Pinpoint the cell where the given text exists, returning its (x, y) midpoint coordinate. 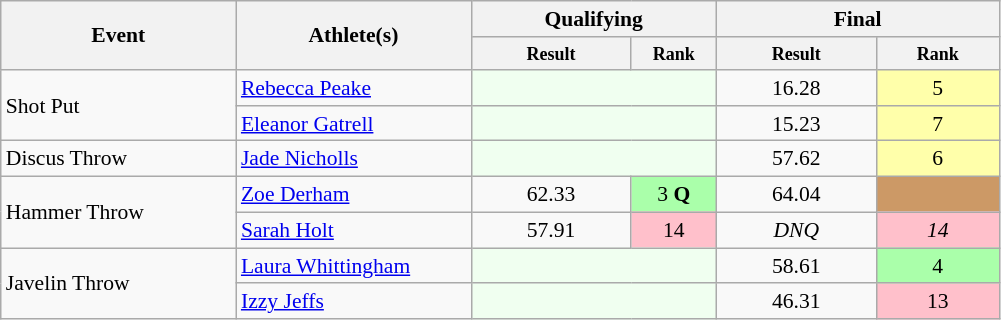
58.61 (796, 266)
Eleanor Gatrell (354, 124)
6 (938, 159)
Qualifying (594, 19)
DNQ (796, 230)
7 (938, 124)
Shot Put (118, 106)
Izzy Jeffs (354, 302)
Final (858, 19)
16.28 (796, 88)
64.04 (796, 195)
15.23 (796, 124)
62.33 (551, 195)
3 Q (674, 195)
57.91 (551, 230)
Rebecca Peake (354, 88)
Hammer Throw (118, 212)
Discus Throw (118, 159)
Javelin Throw (118, 284)
5 (938, 88)
13 (938, 302)
57.62 (796, 159)
4 (938, 266)
Jade Nicholls (354, 159)
Zoe Derham (354, 195)
Event (118, 36)
46.31 (796, 302)
Athlete(s) (354, 36)
Sarah Holt (354, 230)
Laura Whittingham (354, 266)
